From the cell containing the given text, extract its center point as (X, Y) coordinate. 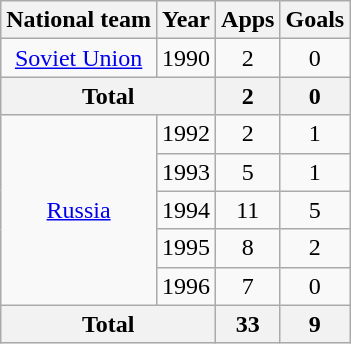
9 (315, 324)
33 (248, 324)
8 (248, 248)
Goals (315, 20)
1993 (186, 172)
Apps (248, 20)
1996 (186, 286)
1990 (186, 58)
National team (79, 20)
11 (248, 210)
7 (248, 286)
Year (186, 20)
1992 (186, 134)
1994 (186, 210)
Russia (79, 210)
1995 (186, 248)
Soviet Union (79, 58)
